Search for the cell housing the specified text and yield its (X, Y) center coordinate. 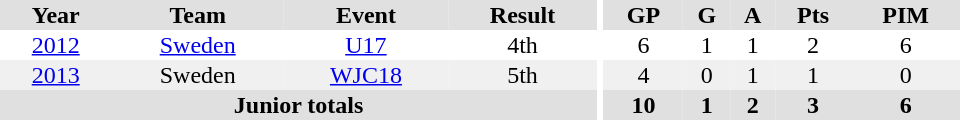
GP (644, 15)
Team (198, 15)
Event (366, 15)
4th (522, 45)
3 (813, 105)
2012 (56, 45)
WJC18 (366, 75)
5th (522, 75)
Year (56, 15)
10 (644, 105)
U17 (366, 45)
G (706, 15)
Pts (813, 15)
Junior totals (298, 105)
A (752, 15)
PIM (906, 15)
4 (644, 75)
2013 (56, 75)
Result (522, 15)
